Detect which cell encompasses the target text, then output its [X, Y] center coordinate. 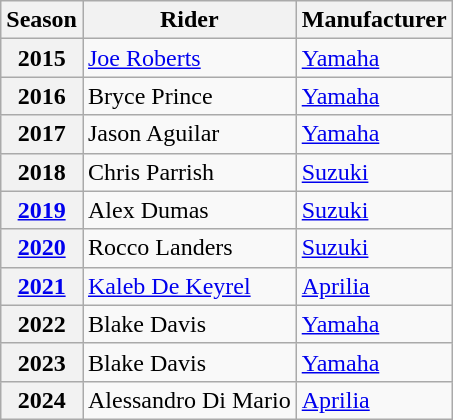
2020 [42, 248]
2015 [42, 58]
Season [42, 20]
2021 [42, 286]
Rocco Landers [189, 248]
2016 [42, 96]
Rider [189, 20]
Alessandro Di Mario [189, 400]
Joe Roberts [189, 58]
2018 [42, 172]
Bryce Prince [189, 96]
2017 [42, 134]
2023 [42, 362]
Kaleb De Keyrel [189, 286]
Jason Aguilar [189, 134]
Chris Parrish [189, 172]
Manufacturer [374, 20]
Alex Dumas [189, 210]
2022 [42, 324]
2024 [42, 400]
2019 [42, 210]
